Locate the cell with the specified text and output its (X, Y) center coordinate. 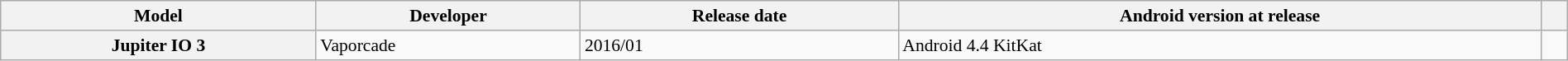
Android version at release (1220, 16)
Developer (448, 16)
Release date (739, 16)
Jupiter IO 3 (159, 45)
Android 4.4 KitKat (1220, 45)
2016/01 (739, 45)
Vaporcade (448, 45)
Model (159, 16)
